Provide the [X, Y] coordinate of the cell's center where the given text is located.  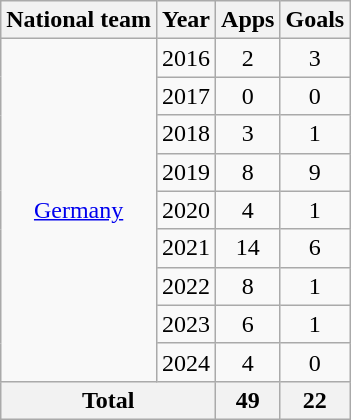
2017 [186, 96]
2 [248, 58]
14 [248, 248]
2019 [186, 172]
Year [186, 20]
22 [315, 400]
2023 [186, 324]
2024 [186, 362]
Total [108, 400]
9 [315, 172]
2020 [186, 210]
Germany [79, 210]
49 [248, 400]
2022 [186, 286]
Apps [248, 20]
2021 [186, 248]
2016 [186, 58]
Goals [315, 20]
2018 [186, 134]
National team [79, 20]
